Detect which cell encompasses the target text, then output its (x, y) center coordinate. 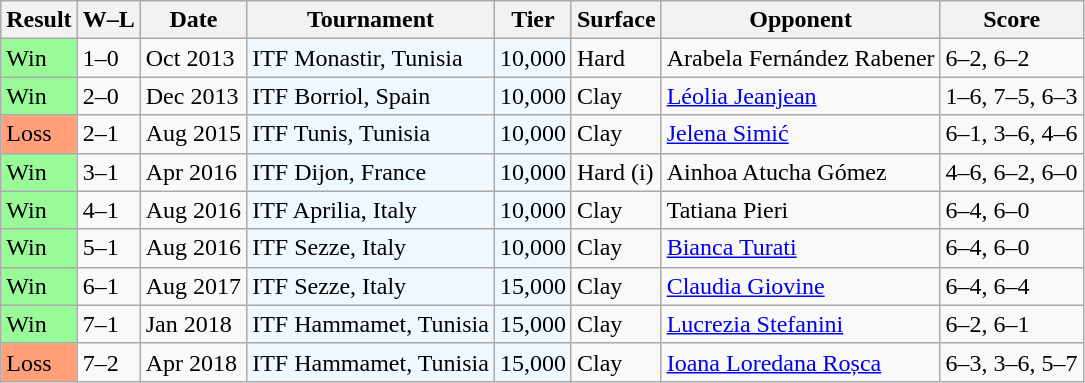
Arabela Fernández Rabener (800, 58)
2–1 (108, 134)
6–2, 6–2 (1012, 58)
Result (39, 20)
4–6, 6–2, 6–0 (1012, 172)
Tournament (371, 20)
ITF Aprilia, Italy (371, 210)
Aug 2015 (193, 134)
5–1 (108, 248)
6–3, 3–6, 5–7 (1012, 362)
Tatiana Pieri (800, 210)
ITF Tunis, Tunisia (371, 134)
Opponent (800, 20)
Hard (i) (616, 172)
Léolia Jeanjean (800, 96)
ITF Monastir, Tunisia (371, 58)
Jelena Simić (800, 134)
7–2 (108, 362)
6–1, 3–6, 4–6 (1012, 134)
1–6, 7–5, 6–3 (1012, 96)
Apr 2016 (193, 172)
Surface (616, 20)
1–0 (108, 58)
Date (193, 20)
Oct 2013 (193, 58)
Hard (616, 58)
2–0 (108, 96)
7–1 (108, 324)
Ioana Loredana Roșca (800, 362)
Bianca Turati (800, 248)
6–2, 6–1 (1012, 324)
3–1 (108, 172)
4–1 (108, 210)
Score (1012, 20)
6–4, 6–4 (1012, 286)
ITF Borriol, Spain (371, 96)
Lucrezia Stefanini (800, 324)
Tier (532, 20)
ITF Dijon, France (371, 172)
Ainhoa Atucha Gómez (800, 172)
W–L (108, 20)
Dec 2013 (193, 96)
Claudia Giovine (800, 286)
Jan 2018 (193, 324)
6–1 (108, 286)
Apr 2018 (193, 362)
Aug 2017 (193, 286)
